Detect which cell encompasses the target text, then output its (x, y) center coordinate. 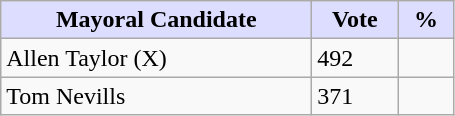
492 (355, 58)
371 (355, 96)
Mayoral Candidate (156, 20)
Vote (355, 20)
% (426, 20)
Allen Taylor (X) (156, 58)
Tom Nevills (156, 96)
